Determine the (X, Y) coordinate at the center of the cell enclosing the given text.  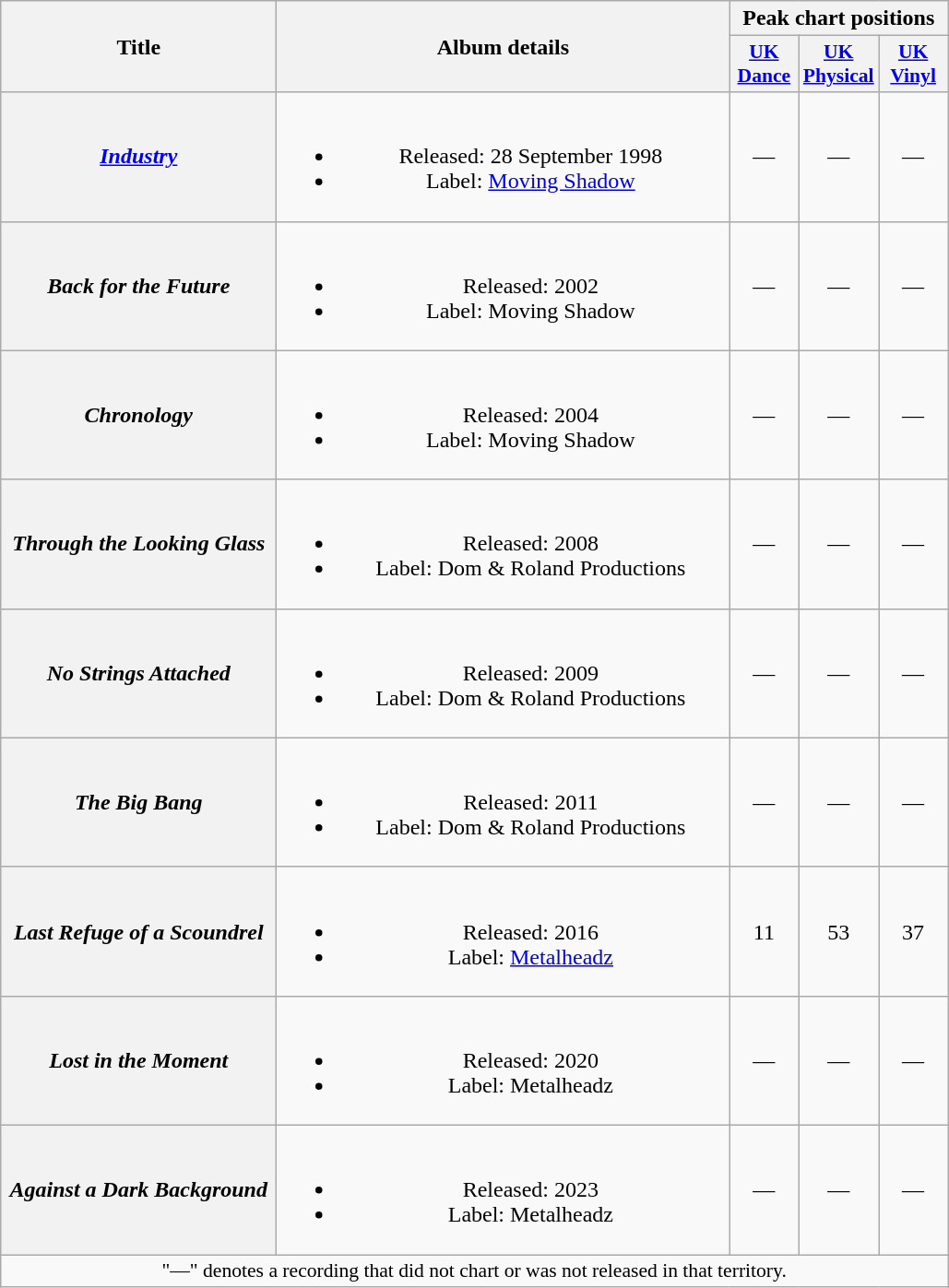
Title (138, 46)
Released: 2011Label: Dom & Roland Productions (504, 802)
Lost in the Moment (138, 1060)
37 (913, 931)
11 (764, 931)
UK Dance (764, 65)
Released: 2004Label: Moving Shadow (504, 415)
Against a Dark Background (138, 1189)
Released: 28 September 1998Label: Moving Shadow (504, 157)
UK Physical (839, 65)
Industry (138, 157)
Released: 2009Label: Dom & Roland Productions (504, 673)
Released: 2020Label: Metalheadz (504, 1060)
Released: 2008Label: Dom & Roland Productions (504, 544)
Chronology (138, 415)
Last Refuge of a Scoundrel (138, 931)
Released: 2002Label: Moving Shadow (504, 286)
"—" denotes a recording that did not chart or was not released in that territory. (474, 1270)
No Strings Attached (138, 673)
UK Vinyl (913, 65)
Released: 2023Label: Metalheadz (504, 1189)
Back for the Future (138, 286)
53 (839, 931)
Peak chart positions (839, 18)
Album details (504, 46)
Through the Looking Glass (138, 544)
Released: 2016Label: Metalheadz (504, 931)
The Big Bang (138, 802)
